For the text-containing cell, return its midpoint in (X, Y) coordinate format. 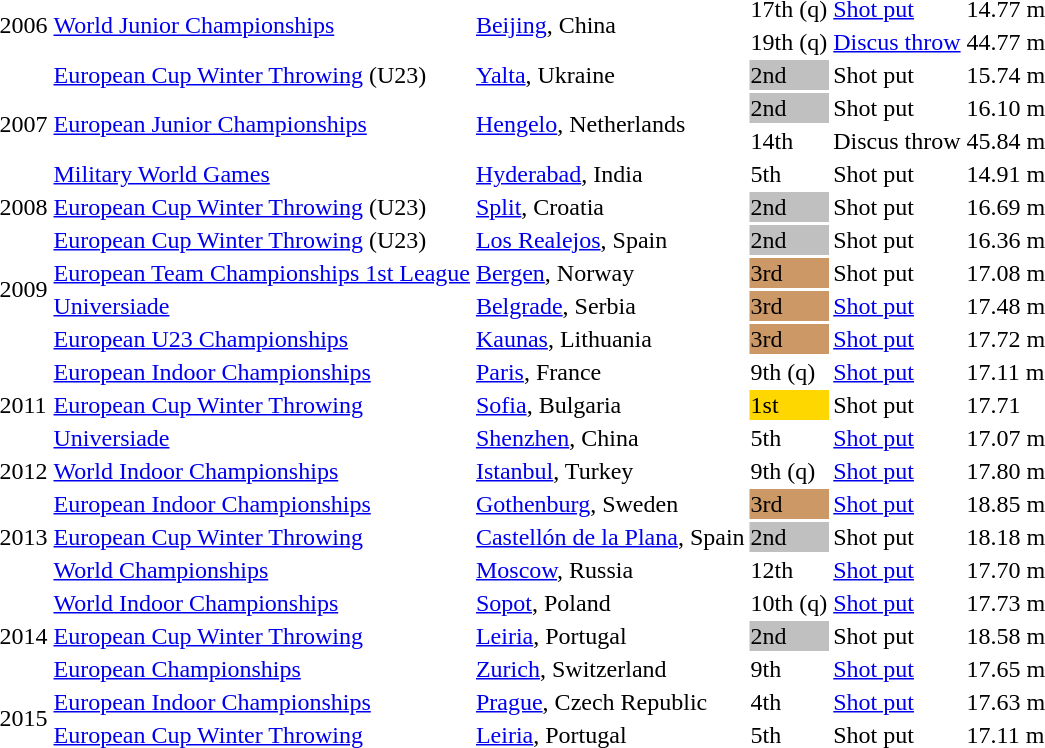
Paris, France (610, 372)
Sofia, Bulgaria (610, 405)
12th (789, 570)
Belgrade, Serbia (610, 306)
Hengelo, Netherlands (610, 124)
Castellón de la Plana, Spain (610, 537)
Istanbul, Turkey (610, 471)
European Championships (262, 669)
14th (789, 141)
Sopot, Poland (610, 603)
Shenzhen, China (610, 438)
European U23 Championships (262, 339)
9th (789, 669)
Kaunas, Lithuania (610, 339)
Leiria, Portugal (610, 636)
Yalta, Ukraine (610, 75)
Gothenburg, Sweden (610, 504)
19th (q) (789, 42)
Military World Games (262, 174)
Zurich, Switzerland (610, 669)
1st (789, 405)
European Team Championships 1st League (262, 273)
Los Realejos, Spain (610, 240)
Hyderabad, India (610, 174)
Prague, Czech Republic (610, 702)
World Championships (262, 570)
10th (q) (789, 603)
Moscow, Russia (610, 570)
4th (789, 702)
Bergen, Norway (610, 273)
Split, Croatia (610, 207)
European Junior Championships (262, 124)
